Extract the [x, y] coordinate from the center of the cell holding the provided text.  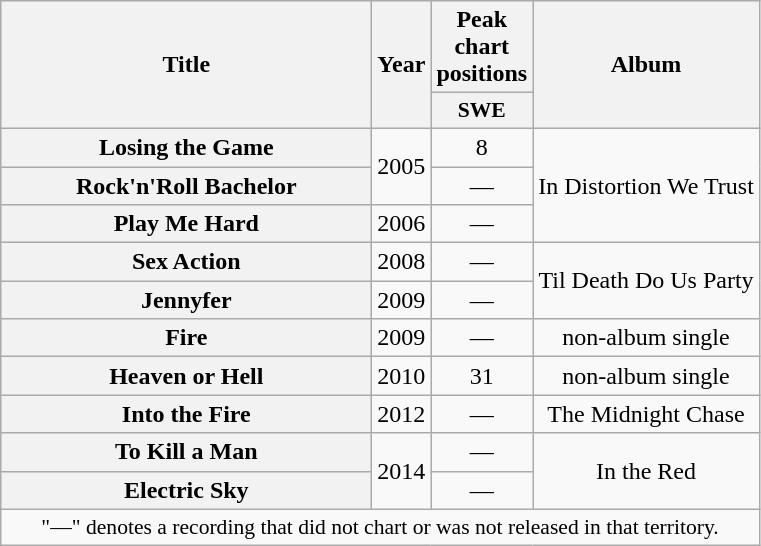
2014 [402, 471]
In the Red [646, 471]
2008 [402, 262]
Heaven or Hell [186, 376]
Electric Sky [186, 490]
31 [482, 376]
SWE [482, 111]
Til Death Do Us Party [646, 281]
2010 [402, 376]
Into the Fire [186, 414]
Jennyfer [186, 300]
The Midnight Chase [646, 414]
Sex Action [186, 262]
To Kill a Man [186, 452]
Rock'n'Roll Bachelor [186, 185]
Fire [186, 338]
"—" denotes a recording that did not chart or was not released in that territory. [380, 527]
In Distortion We Trust [646, 185]
Album [646, 65]
Peak chart positions [482, 47]
2006 [402, 224]
Title [186, 65]
2005 [402, 166]
2012 [402, 414]
Year [402, 65]
8 [482, 147]
Play Me Hard [186, 224]
Losing the Game [186, 147]
